Search for the cell housing the specified text and yield its [X, Y] center coordinate. 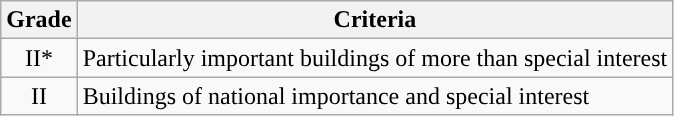
Criteria [375, 20]
Particularly important buildings of more than special interest [375, 58]
Buildings of national importance and special interest [375, 96]
II [39, 96]
II* [39, 58]
Grade [39, 20]
